Identify which cell holds the provided text, then report its [x, y] central coordinate. 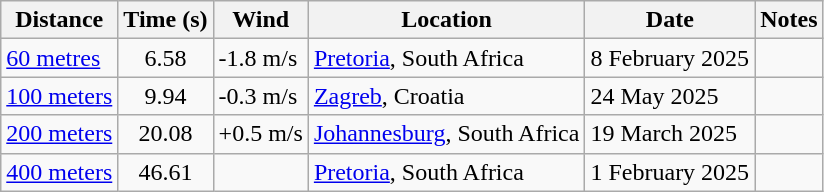
Time (s) [166, 20]
Notes [789, 20]
Distance [60, 20]
Wind [260, 20]
8 February 2025 [670, 58]
+0.5 m/s [260, 134]
6.58 [166, 58]
24 May 2025 [670, 96]
-0.3 m/s [260, 96]
46.61 [166, 172]
20.08 [166, 134]
Location [446, 20]
Johannesburg, South Africa [446, 134]
Zagreb, Croatia [446, 96]
-1.8 m/s [260, 58]
400 meters [60, 172]
60 metres [60, 58]
100 meters [60, 96]
200 meters [60, 134]
9.94 [166, 96]
19 March 2025 [670, 134]
Date [670, 20]
1 February 2025 [670, 172]
